Identify which cell holds the provided text, then report its (x, y) central coordinate. 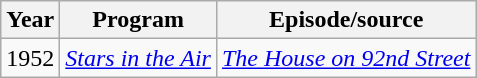
Stars in the Air (138, 58)
Program (138, 20)
Year (30, 20)
Episode/source (346, 20)
1952 (30, 58)
The House on 92nd Street (346, 58)
